For the text-containing cell, return its midpoint in [x, y] coordinate format. 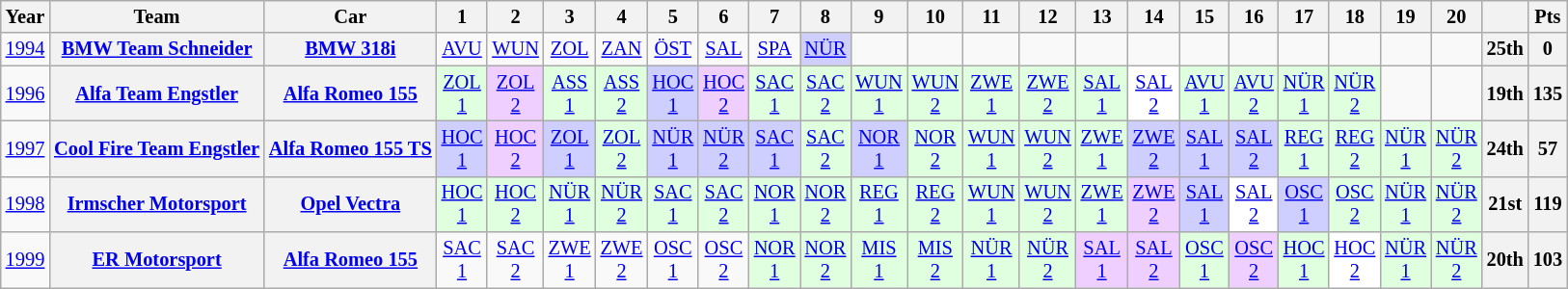
ZAN [622, 49]
119 [1548, 204]
8 [825, 16]
Cool Fire Team Engstler [156, 148]
WUN [515, 49]
17 [1304, 16]
16 [1254, 16]
ASS1 [570, 93]
20 [1456, 16]
ASS2 [622, 93]
12 [1047, 16]
21st [1505, 204]
14 [1154, 16]
0 [1548, 49]
20th [1505, 260]
1996 [25, 93]
4 [622, 16]
Alfa Romeo 155 TS [351, 148]
ER Motorsport [156, 260]
103 [1548, 260]
Alfa Team Engstler [156, 93]
10 [935, 16]
ÖST [673, 49]
25th [1505, 49]
7 [775, 16]
19th [1505, 93]
Year [25, 16]
13 [1102, 16]
2 [515, 16]
Irmscher Motorsport [156, 204]
57 [1548, 148]
Opel Vectra [351, 204]
19 [1406, 16]
1999 [25, 260]
Team [156, 16]
24th [1505, 148]
AVU2 [1254, 93]
SAL [723, 49]
Pts [1548, 16]
ZOL [570, 49]
Car [351, 16]
1998 [25, 204]
15 [1203, 16]
135 [1548, 93]
BMW Team Schneider [156, 49]
11 [991, 16]
18 [1354, 16]
MIS2 [935, 260]
3 [570, 16]
5 [673, 16]
6 [723, 16]
AVU1 [1203, 93]
NÜR [825, 49]
BMW 318i [351, 49]
9 [879, 16]
SPA [775, 49]
1997 [25, 148]
MIS1 [879, 260]
AVU [463, 49]
1994 [25, 49]
1 [463, 16]
